Locate the cell with the specified text and output its [x, y] center coordinate. 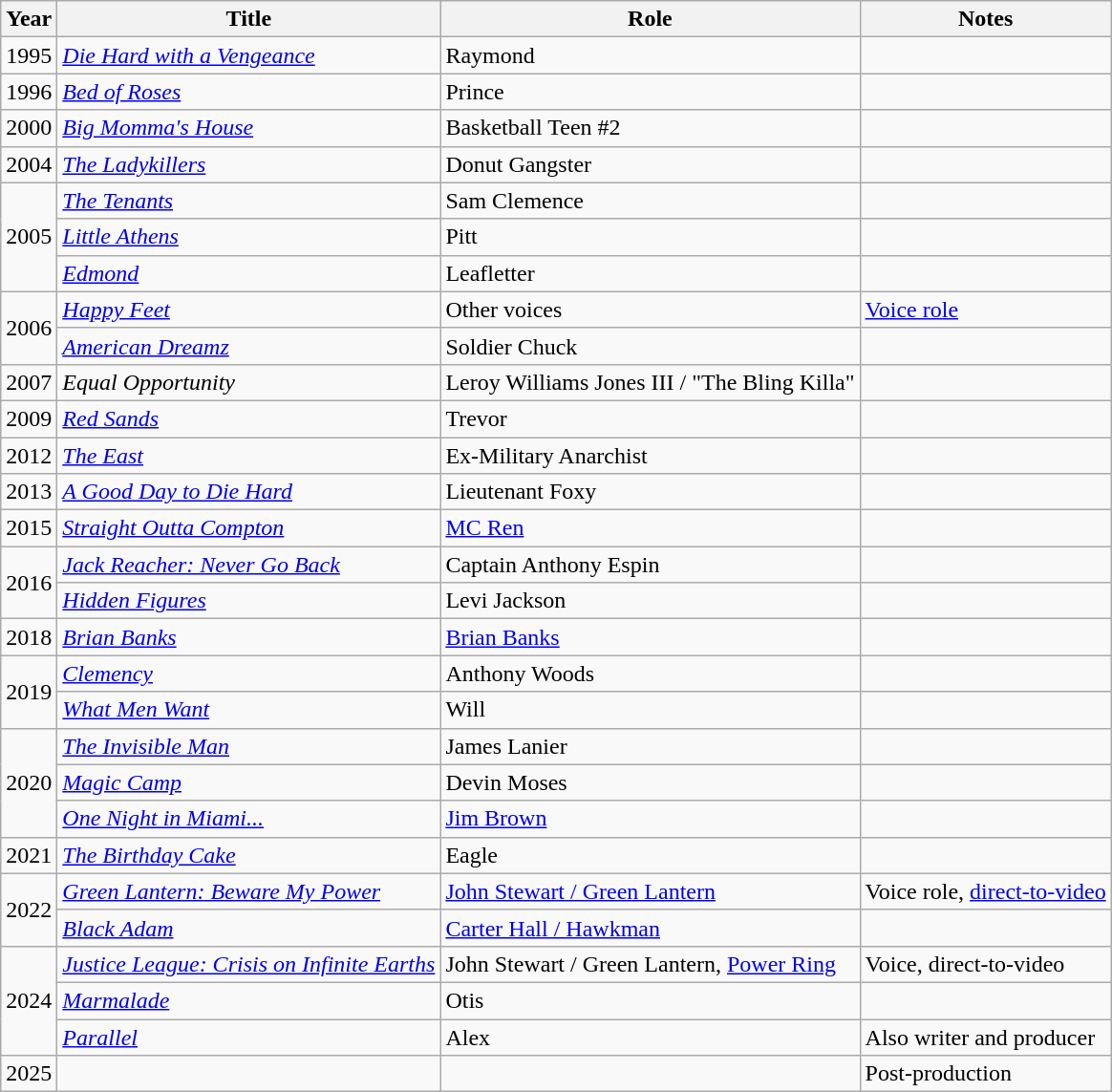
2019 [29, 692]
Voice role [986, 310]
The Ladykillers [248, 164]
Voice role, direct-to-video [986, 891]
Year [29, 19]
Levi Jackson [650, 601]
2000 [29, 128]
Leafletter [650, 273]
Straight Outta Compton [248, 528]
Bed of Roses [248, 92]
2007 [29, 382]
2005 [29, 237]
Green Lantern: Beware My Power [248, 891]
Jim Brown [650, 819]
Voice, direct-to-video [986, 964]
Other voices [650, 310]
American Dreamz [248, 346]
Otis [650, 1000]
Little Athens [248, 237]
The Tenants [248, 201]
Eagle [650, 855]
MC Ren [650, 528]
Red Sands [248, 418]
Marmalade [248, 1000]
2009 [29, 418]
Black Adam [248, 928]
Leroy Williams Jones III / "The Bling Killa" [650, 382]
Post-production [986, 1074]
2024 [29, 1000]
Title [248, 19]
Die Hard with a Vengeance [248, 55]
John Stewart / Green Lantern, Power Ring [650, 964]
Basketball Teen #2 [650, 128]
2015 [29, 528]
Equal Opportunity [248, 382]
2012 [29, 456]
1995 [29, 55]
2021 [29, 855]
Justice League: Crisis on Infinite Earths [248, 964]
Big Momma's House [248, 128]
2025 [29, 1074]
Clemency [248, 674]
Will [650, 710]
Jack Reacher: Never Go Back [248, 565]
Happy Feet [248, 310]
Trevor [650, 418]
2004 [29, 164]
2013 [29, 492]
Captain Anthony Espin [650, 565]
Soldier Chuck [650, 346]
Anthony Woods [650, 674]
1996 [29, 92]
Hidden Figures [248, 601]
2016 [29, 583]
Notes [986, 19]
The Birthday Cake [248, 855]
Carter Hall / Hawkman [650, 928]
Alex [650, 1037]
Pitt [650, 237]
Raymond [650, 55]
2006 [29, 328]
Parallel [248, 1037]
Edmond [248, 273]
Prince [650, 92]
Lieutenant Foxy [650, 492]
Donut Gangster [650, 164]
What Men Want [248, 710]
One Night in Miami... [248, 819]
Role [650, 19]
James Lanier [650, 746]
2022 [29, 910]
The East [248, 456]
The Invisible Man [248, 746]
Ex-Military Anarchist [650, 456]
A Good Day to Die Hard [248, 492]
Devin Moses [650, 782]
Magic Camp [248, 782]
Also writer and producer [986, 1037]
2020 [29, 782]
Sam Clemence [650, 201]
John Stewart / Green Lantern [650, 891]
2018 [29, 637]
